Locate the cell with the specified text and output its (x, y) center coordinate. 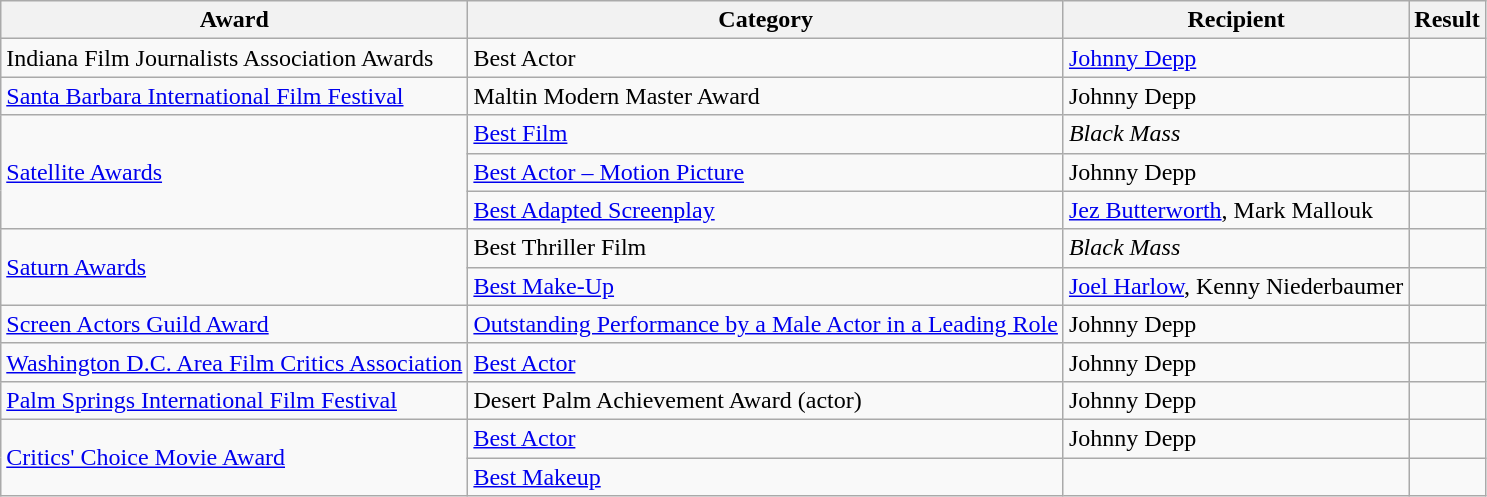
Santa Barbara International Film Festival (234, 96)
Outstanding Performance by a Male Actor in a Leading Role (766, 324)
Jez Butterworth, Mark Mallouk (1236, 210)
Satellite Awards (234, 172)
Category (766, 20)
Washington D.C. Area Film Critics Association (234, 362)
Desert Palm Achievement Award (actor) (766, 400)
Result (1447, 20)
Joel Harlow, Kenny Niederbaumer (1236, 286)
Best Thriller Film (766, 248)
Best Makeup (766, 477)
Award (234, 20)
Indiana Film Journalists Association Awards (234, 58)
Saturn Awards (234, 267)
Critics' Choice Movie Award (234, 457)
Recipient (1236, 20)
Best Actor – Motion Picture (766, 172)
Best Film (766, 134)
Best Adapted Screenplay (766, 210)
Best Make-Up (766, 286)
Screen Actors Guild Award (234, 324)
Palm Springs International Film Festival (234, 400)
Maltin Modern Master Award (766, 96)
